Detect which cell encompasses the target text, then output its (X, Y) center coordinate. 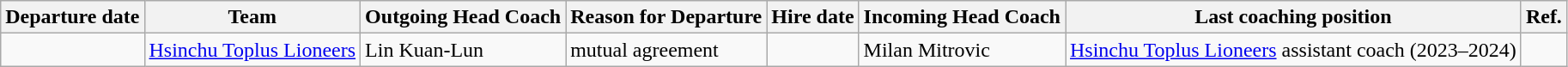
Outgoing Head Coach (464, 17)
Hsinchu Toplus Lioneers (252, 50)
Milan Mitrovic (962, 50)
Team (252, 17)
Lin Kuan-Lun (464, 50)
Ref. (1544, 17)
Hire date (812, 17)
Incoming Head Coach (962, 17)
Reason for Departure (666, 17)
Last coaching position (1293, 17)
mutual agreement (666, 50)
Hsinchu Toplus Lioneers assistant coach (2023–2024) (1293, 50)
Departure date (72, 17)
